Scan for the cell matching the given text and deliver its [X, Y] coordinate at center. 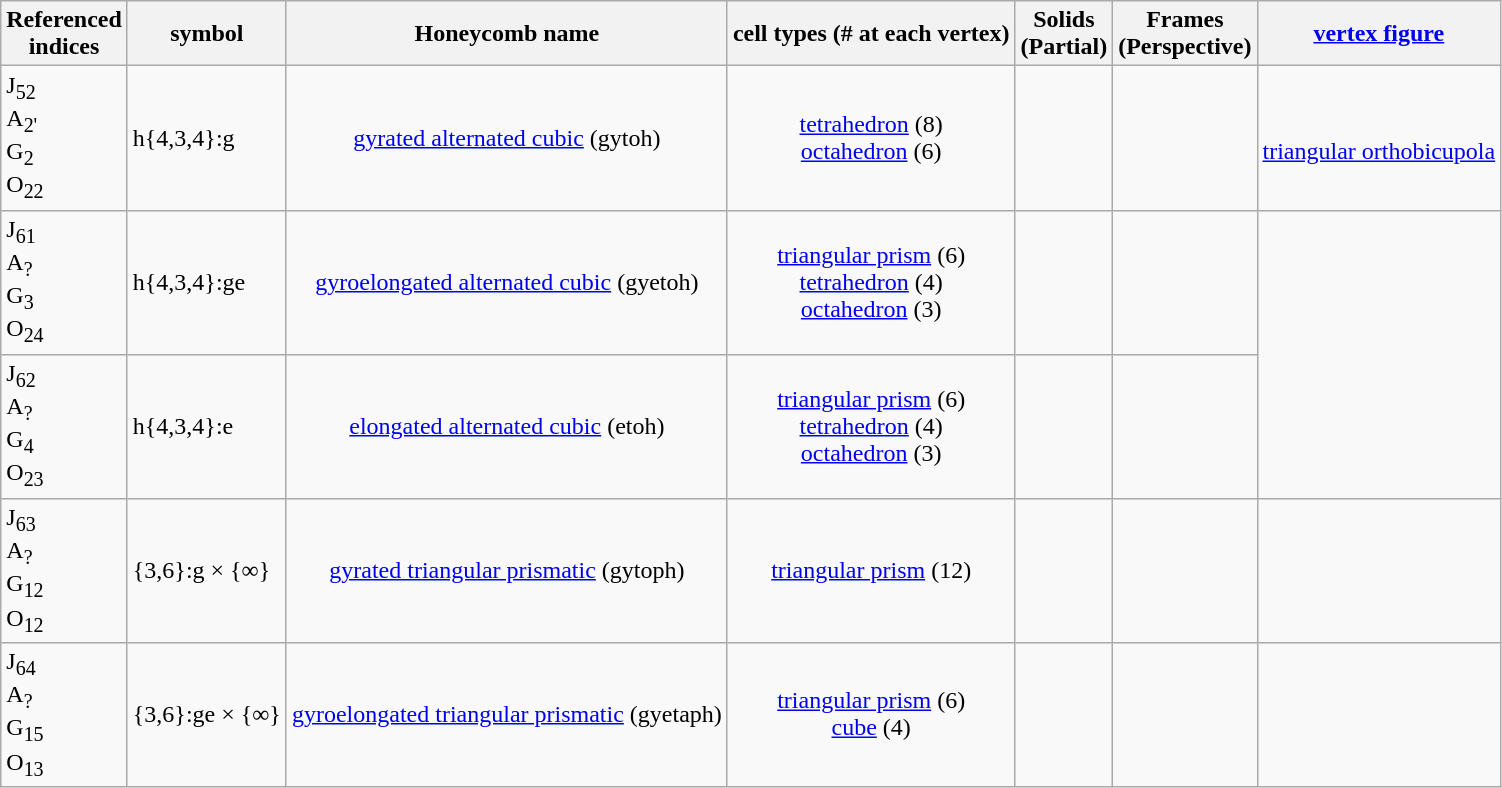
J63A?G12O12 [64, 570]
symbol [206, 34]
J61A?G3O24 [64, 282]
gyroelongated alternated cubic (gyetoh) [506, 282]
triangular orthobicupola [1379, 138]
{3,6}:g × {∞} [206, 570]
tetrahedron (8)octahedron (6) [871, 138]
gyrated alternated cubic (gytoh) [506, 138]
elongated alternated cubic (etoh) [506, 426]
gyrated triangular prismatic (gytoph) [506, 570]
Honeycomb name [506, 34]
h{4,3,4}:g [206, 138]
{3,6}:ge × {∞} [206, 715]
J62A?G4O23 [64, 426]
cell types (# at each vertex) [871, 34]
Referencedindices [64, 34]
J52A2'G2O22 [64, 138]
Frames(Perspective) [1185, 34]
J64A?G15O13 [64, 715]
Solids(Partial) [1064, 34]
triangular prism (12) [871, 570]
gyroelongated triangular prismatic (gyetaph) [506, 715]
h{4,3,4}:ge [206, 282]
vertex figure [1379, 34]
triangular prism (6)cube (4) [871, 715]
h{4,3,4}:e [206, 426]
